Detect which cell encompasses the target text, then output its (x, y) center coordinate. 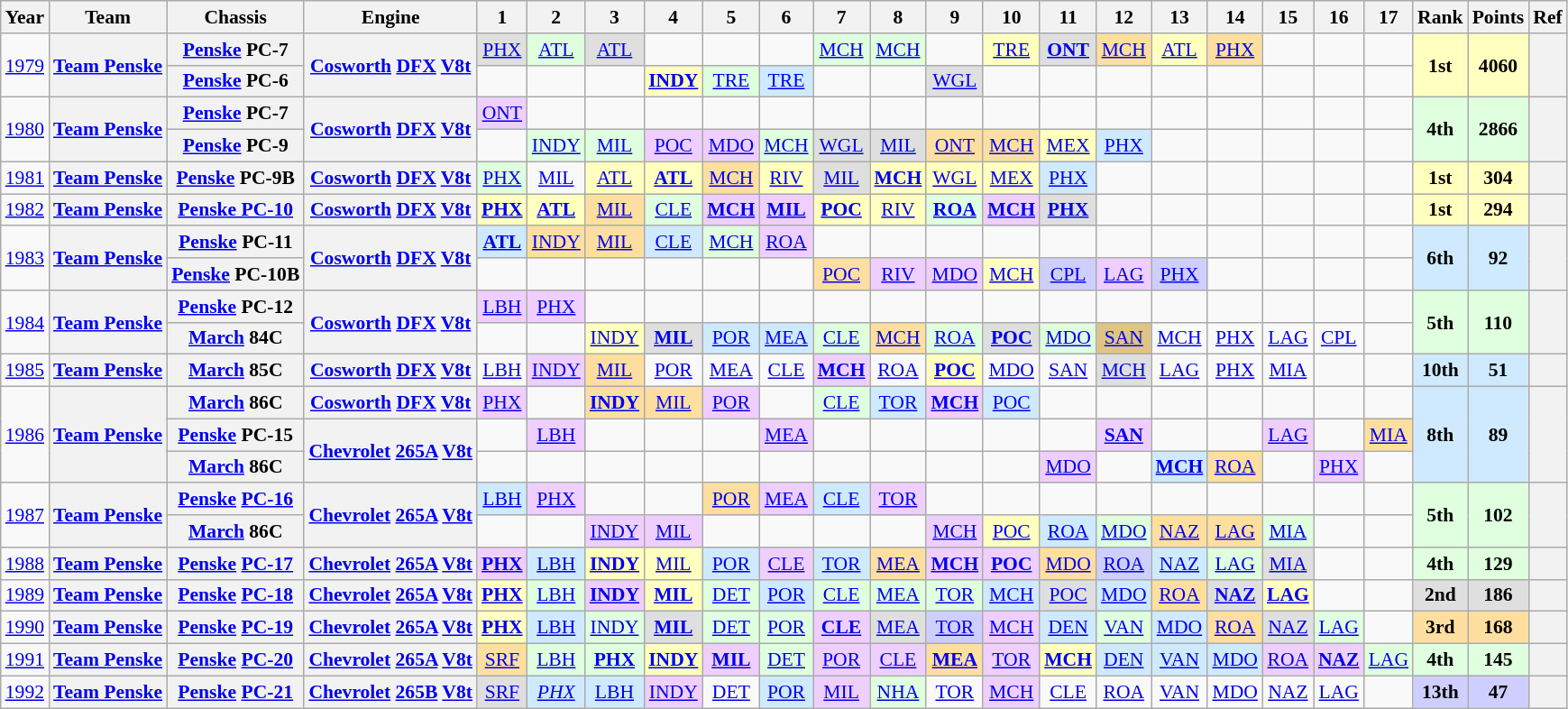
3rd (1441, 628)
Penske PC-12 (235, 307)
1979 (25, 65)
NHA (898, 692)
Penske PC-9B (235, 178)
1985 (25, 371)
4 (673, 17)
Ref (1547, 17)
Penske PC-11 (235, 243)
12 (1123, 17)
110 (1499, 323)
1986 (25, 435)
Year (25, 17)
1983 (25, 258)
Penske PC-18 (235, 595)
1982 (25, 210)
8th (1441, 435)
13th (1441, 692)
51 (1499, 371)
9 (954, 17)
Penske PC-16 (235, 500)
3 (615, 17)
6 (786, 17)
7 (842, 17)
1980 (25, 130)
Chevrolet 265B V8t (390, 692)
Team (108, 17)
47 (1499, 692)
92 (1499, 258)
Penske PC-21 (235, 692)
102 (1499, 516)
304 (1499, 178)
Chassis (235, 17)
1988 (25, 564)
186 (1499, 595)
10th (1441, 371)
1992 (25, 692)
2nd (1441, 595)
10 (1012, 17)
1981 (25, 178)
89 (1499, 435)
14 (1235, 17)
March 85C (235, 371)
1990 (25, 628)
294 (1499, 210)
1991 (25, 660)
1989 (25, 595)
5 (730, 17)
6th (1441, 258)
15 (1288, 17)
Penske PC-6 (235, 81)
1 (502, 17)
1987 (25, 516)
Engine (390, 17)
11 (1068, 17)
Penske PC-17 (235, 564)
March 84C (235, 338)
Penske PC-9 (235, 146)
2866 (1499, 130)
168 (1499, 628)
Penske PC-19 (235, 628)
Penske PC-10 (235, 210)
Penske PC-10B (235, 274)
8 (898, 17)
17 (1389, 17)
Rank (1441, 17)
145 (1499, 660)
16 (1339, 17)
Points (1499, 17)
129 (1499, 564)
Penske PC-15 (235, 435)
1984 (25, 323)
2 (556, 17)
13 (1179, 17)
4060 (1499, 65)
Penske PC-20 (235, 660)
